Pinpoint the cell where the given text exists, returning its (X, Y) midpoint coordinate. 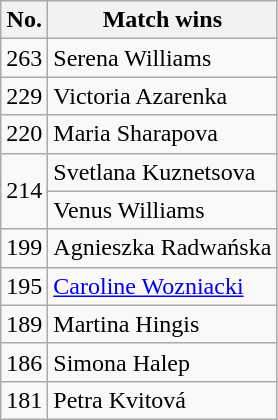
Svetlana Kuznetsova (162, 172)
Maria Sharapova (162, 134)
Agnieszka Radwańska (162, 248)
195 (24, 286)
Caroline Wozniacki (162, 286)
263 (24, 58)
189 (24, 324)
Venus Williams (162, 210)
214 (24, 191)
199 (24, 248)
220 (24, 134)
229 (24, 96)
181 (24, 400)
Victoria Azarenka (162, 96)
Martina Hingis (162, 324)
Petra Kvitová (162, 400)
Serena Williams (162, 58)
186 (24, 362)
No. (24, 20)
Match wins (162, 20)
Simona Halep (162, 362)
